Locate the cell with the specified text and output its (X, Y) center coordinate. 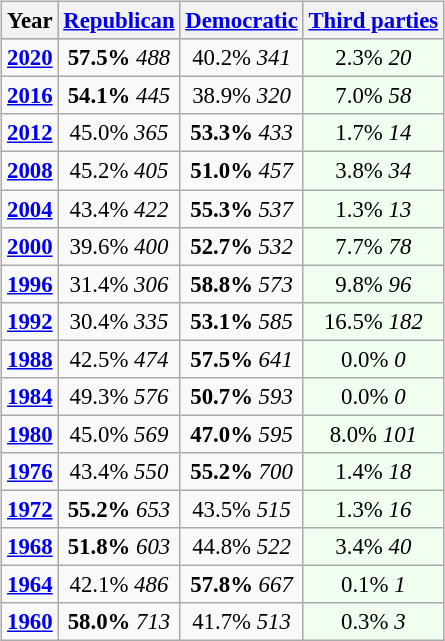
2.3% 20 (373, 58)
Democratic (242, 21)
8.0% 101 (373, 434)
Republican (119, 21)
49.3% 576 (119, 396)
2012 (30, 133)
31.4% 306 (119, 284)
0.1% 1 (373, 584)
44.8% 522 (242, 547)
2020 (30, 58)
58.8% 573 (242, 284)
55.2% 653 (119, 509)
54.1% 445 (119, 96)
55.2% 700 (242, 472)
41.7% 513 (242, 622)
42.5% 474 (119, 359)
40.2% 341 (242, 58)
39.6% 400 (119, 246)
43.4% 550 (119, 472)
16.5% 182 (373, 321)
1.3% 16 (373, 509)
1976 (30, 472)
1960 (30, 622)
3.8% 34 (373, 171)
1996 (30, 284)
51.8% 603 (119, 547)
2004 (30, 209)
43.4% 422 (119, 209)
50.7% 593 (242, 396)
30.4% 335 (119, 321)
1972 (30, 509)
2016 (30, 96)
57.5% 641 (242, 359)
53.3% 433 (242, 133)
2008 (30, 171)
9.8% 96 (373, 284)
1.4% 18 (373, 472)
58.0% 713 (119, 622)
45.2% 405 (119, 171)
51.0% 457 (242, 171)
Year (30, 21)
1992 (30, 321)
7.0% 58 (373, 96)
47.0% 595 (242, 434)
Third parties (373, 21)
1.3% 13 (373, 209)
1988 (30, 359)
1980 (30, 434)
43.5% 515 (242, 509)
1984 (30, 396)
42.1% 486 (119, 584)
7.7% 78 (373, 246)
55.3% 537 (242, 209)
53.1% 585 (242, 321)
52.7% 532 (242, 246)
0.3% 3 (373, 622)
1.7% 14 (373, 133)
1964 (30, 584)
57.5% 488 (119, 58)
57.8% 667 (242, 584)
1968 (30, 547)
38.9% 320 (242, 96)
45.0% 569 (119, 434)
45.0% 365 (119, 133)
2000 (30, 246)
3.4% 40 (373, 547)
